Output the (x, y) coordinate of the center of the cell containing the given text.  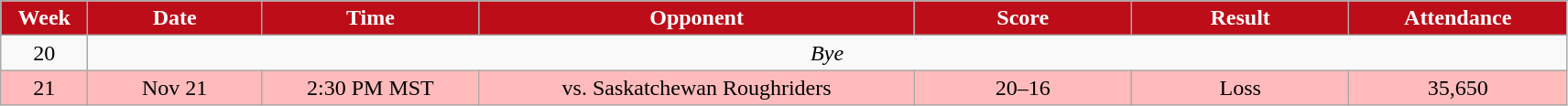
Nov 21 (175, 88)
Week (44, 18)
Result (1240, 18)
Bye (828, 53)
2:30 PM MST (370, 88)
Attendance (1458, 18)
20–16 (1022, 88)
Score (1022, 18)
Loss (1240, 88)
Opponent (696, 18)
Date (175, 18)
20 (44, 53)
Time (370, 18)
21 (44, 88)
vs. Saskatchewan Roughriders (696, 88)
35,650 (1458, 88)
